Pinpoint the cell where the given text exists, returning its [x, y] midpoint coordinate. 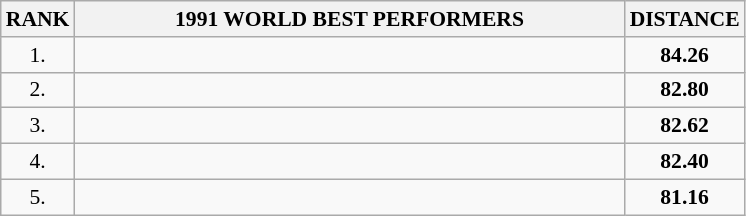
82.40 [685, 162]
81.16 [685, 197]
DISTANCE [685, 19]
82.80 [685, 90]
1. [38, 55]
2. [38, 90]
5. [38, 197]
4. [38, 162]
RANK [38, 19]
82.62 [685, 126]
84.26 [685, 55]
3. [38, 126]
1991 WORLD BEST PERFORMERS [349, 19]
